From the cell containing the given text, extract its center point as (X, Y) coordinate. 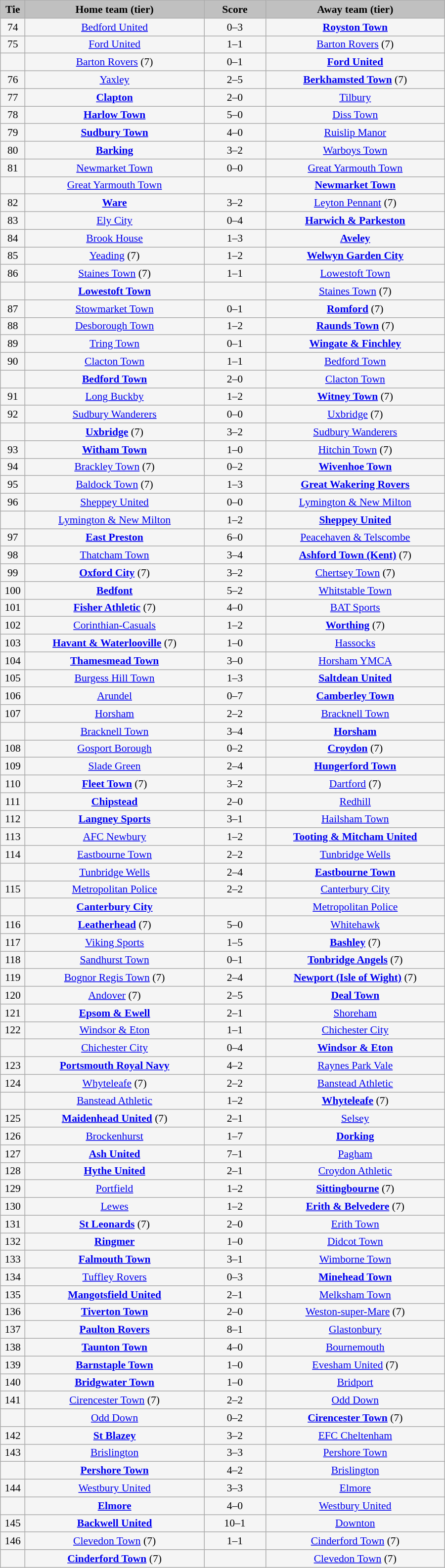
100 (13, 591)
131 (13, 1224)
137 (13, 1330)
Burgess Hill Town (115, 678)
Great Wakering Rovers (355, 485)
Dartford (7) (355, 784)
Away team (tier) (355, 9)
Raunds Town (7) (355, 326)
84 (13, 238)
Oxford City (7) (115, 573)
Mangotsfield United (115, 1295)
127 (13, 1154)
88 (13, 326)
136 (13, 1312)
Desborough Town (115, 326)
129 (13, 1189)
140 (13, 1383)
Tiverton Town (115, 1312)
Portfield (115, 1189)
123 (13, 1066)
104 (13, 661)
3–0 (235, 661)
Croydon Athletic (355, 1171)
Harwich & Parkeston (355, 221)
87 (13, 309)
Selsey (355, 1119)
Bridgwater Town (115, 1383)
113 (13, 837)
Worthing (7) (355, 626)
5–2 (235, 591)
Horsham YMCA (355, 661)
AFC Newbury (115, 837)
Downton (355, 1524)
Evesham United (7) (355, 1365)
109 (13, 766)
Langney Sports (115, 819)
Bognor Regis Town (7) (115, 978)
Whitehawk (355, 925)
139 (13, 1365)
Dorking (355, 1136)
Tie (13, 9)
115 (13, 890)
Whitstable Town (355, 591)
138 (13, 1348)
Bashley (7) (355, 942)
Brook House (115, 238)
Bedford United (115, 27)
Weston-super-Mare (7) (355, 1312)
Falmouth Town (115, 1260)
94 (13, 467)
98 (13, 555)
134 (13, 1277)
Hitchin Town (7) (355, 450)
Hassocks (355, 643)
Gosport Borough (115, 749)
83 (13, 221)
144 (13, 1488)
Maidenhead United (7) (115, 1119)
Tuffley Rovers (115, 1277)
Diss Town (355, 115)
Camberley Town (355, 696)
Brackley Town (7) (115, 467)
Portsmouth Royal Navy (115, 1066)
74 (13, 27)
Glastonbury (355, 1330)
145 (13, 1524)
117 (13, 942)
Bournemouth (355, 1348)
Tooting & Mitcham United (355, 837)
Score (235, 9)
0–7 (235, 696)
93 (13, 450)
Aveley (355, 238)
Havant & Waterlooville (7) (115, 643)
Barking (115, 150)
107 (13, 714)
Barnstaple Town (115, 1365)
90 (13, 362)
East Preston (115, 538)
79 (13, 133)
114 (13, 854)
75 (13, 44)
111 (13, 802)
108 (13, 749)
Romford (7) (355, 309)
Tilbury (355, 97)
143 (13, 1453)
Brockenhurst (115, 1136)
112 (13, 819)
Yaxley (115, 80)
Saltdean United (355, 678)
Leatherhead (7) (115, 925)
Yeading (7) (115, 256)
Melksham Town (355, 1295)
EFC Cheltenham (355, 1436)
122 (13, 1030)
Minehead Town (355, 1277)
120 (13, 995)
Bedfont (115, 591)
Sittingbourne (7) (355, 1189)
85 (13, 256)
Newport (Isle of Wight) (7) (355, 978)
118 (13, 960)
Hailsham Town (355, 819)
Ely City (115, 221)
Thamesmead Town (115, 661)
146 (13, 1541)
Warboys Town (355, 150)
Chipstead (115, 802)
Witney Town (7) (355, 397)
Sudbury Town (115, 133)
110 (13, 784)
Pagham (355, 1154)
Thatcham Town (115, 555)
St Leonards (7) (115, 1224)
Wivenhoe Town (355, 467)
130 (13, 1207)
Leyton Pennant (7) (355, 203)
Baldock Town (7) (115, 485)
Deal Town (355, 995)
6–0 (235, 538)
Sandhurst Town (115, 960)
Erith Town (355, 1224)
Epsom & Ewell (115, 1013)
96 (13, 503)
Ash United (115, 1154)
91 (13, 397)
Fisher Athletic (7) (115, 608)
142 (13, 1436)
78 (13, 115)
St Blazey (115, 1436)
99 (13, 573)
Raynes Park Vale (355, 1066)
101 (13, 608)
Wimborne Town (355, 1260)
132 (13, 1242)
102 (13, 626)
1–5 (235, 942)
Backwell United (115, 1524)
Arundel (115, 696)
116 (13, 925)
Ruislip Manor (355, 133)
Harlow Town (115, 115)
141 (13, 1400)
135 (13, 1295)
Erith & Belvedere (7) (355, 1207)
92 (13, 415)
Shoreham (355, 1013)
10–1 (235, 1524)
Long Buckby (115, 397)
Corinthian-Casuals (115, 626)
Hungerford Town (355, 766)
119 (13, 978)
133 (13, 1260)
1–7 (235, 1136)
Berkhamsted Town (7) (355, 80)
76 (13, 80)
BAT Sports (355, 608)
Hythe United (115, 1171)
97 (13, 538)
Welwyn Garden City (355, 256)
Lewes (115, 1207)
Wingate & Finchley (355, 344)
Tonbridge Angels (7) (355, 960)
81 (13, 168)
Clapton (115, 97)
121 (13, 1013)
Royston Town (355, 27)
7–1 (235, 1154)
Fleet Town (7) (115, 784)
Bridport (355, 1383)
Tring Town (115, 344)
Witham Town (115, 450)
77 (13, 97)
82 (13, 203)
Viking Sports (115, 942)
125 (13, 1119)
124 (13, 1083)
89 (13, 344)
105 (13, 678)
95 (13, 485)
Paulton Rovers (115, 1330)
Ringmer (115, 1242)
Peacehaven & Telscombe (355, 538)
8–1 (235, 1330)
106 (13, 696)
Andover (7) (115, 995)
Taunton Town (115, 1348)
Stowmarket Town (115, 309)
Chertsey Town (7) (355, 573)
80 (13, 150)
Redhill (355, 802)
Didcot Town (355, 1242)
Slade Green (115, 766)
Ashford Town (Kent) (7) (355, 555)
Croydon (7) (355, 749)
Ware (115, 203)
103 (13, 643)
126 (13, 1136)
Home team (tier) (115, 9)
86 (13, 274)
128 (13, 1171)
